Output the [x, y] coordinate of the center of the cell containing the given text.  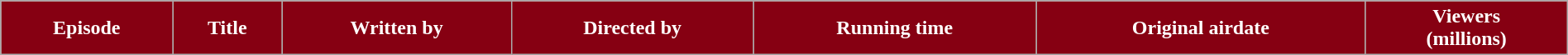
Running time [895, 28]
Original airdate [1201, 28]
Written by [397, 28]
Title [227, 28]
Episode [87, 28]
Directed by [632, 28]
Viewers(millions) [1466, 28]
